Scan for the cell matching the given text and deliver its (x, y) coordinate at center. 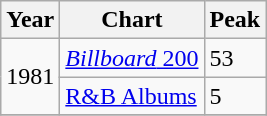
Year (30, 20)
53 (235, 58)
5 (235, 96)
R&B Albums (132, 96)
Peak (235, 20)
Billboard 200 (132, 58)
1981 (30, 77)
Chart (132, 20)
